Return (x, y) of the center of cell containing provided text 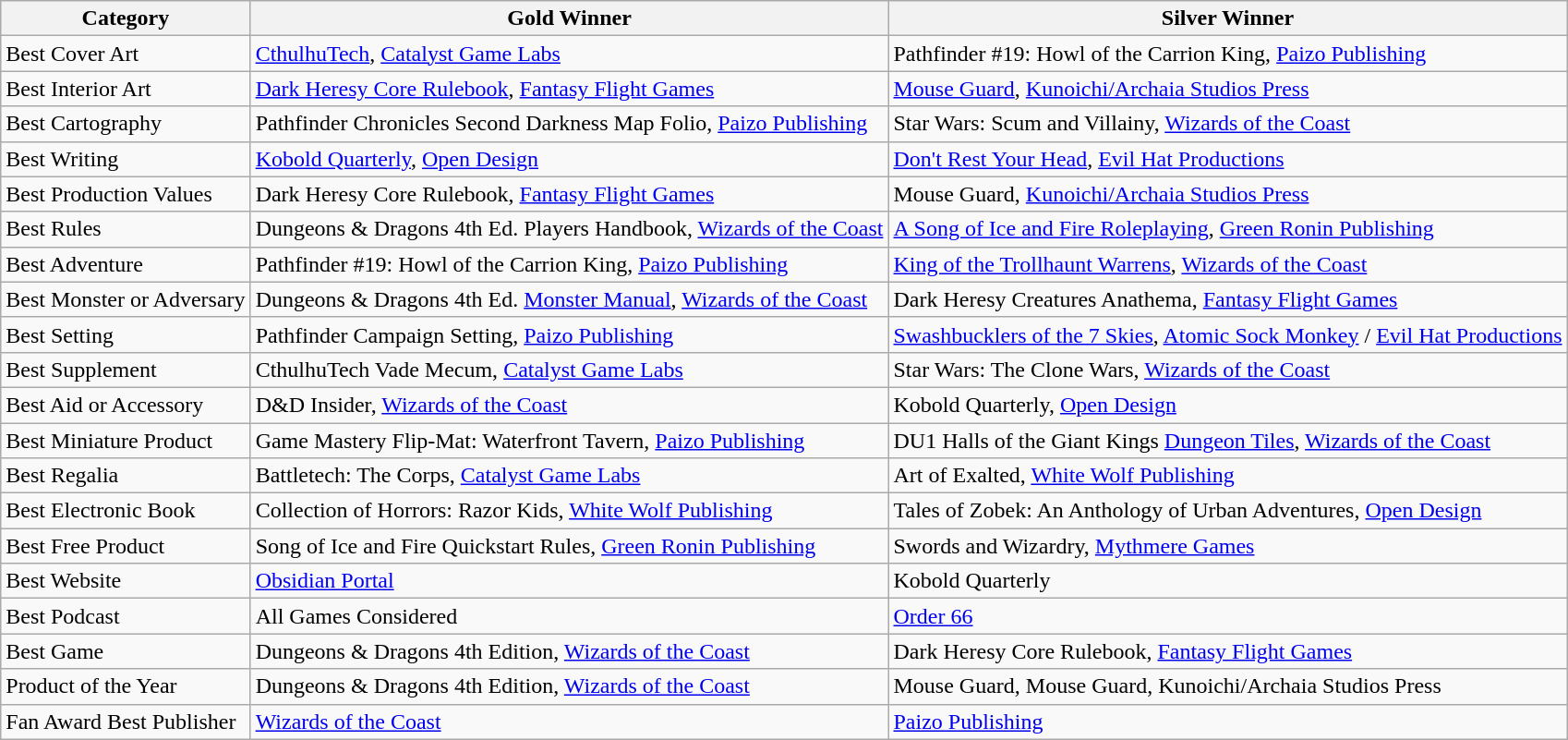
Best Game (126, 651)
Best Production Values (126, 194)
Wizards of the Coast (569, 722)
Song of Ice and Fire Quickstart Rules, Green Ronin Publishing (569, 546)
Pathfinder Chronicles Second Darkness Map Folio, Paizo Publishing (569, 124)
DU1 Halls of the Giant Kings Dungeon Tiles, Wizards of the Coast (1228, 441)
Dungeons & Dragons 4th Ed. Monster Manual, Wizards of the Coast (569, 299)
D&D Insider, Wizards of the Coast (569, 405)
Obsidian Portal (569, 581)
Best Monster or Adversary (126, 299)
Order 66 (1228, 616)
Best Setting (126, 334)
Best Podcast (126, 616)
Paizo Publishing (1228, 722)
Swashbucklers of the 7 Skies, Atomic Sock Monkey / Evil Hat Productions (1228, 334)
Don't Rest Your Head, Evil Hat Productions (1228, 159)
Best Website (126, 581)
CthulhuTech, Catalyst Game Labs (569, 54)
Best Cover Art (126, 54)
Best Free Product (126, 546)
Star Wars: The Clone Wars, Wizards of the Coast (1228, 370)
CthulhuTech Vade Mecum, Catalyst Game Labs (569, 370)
Best Electronic Book (126, 511)
Best Interior Art (126, 89)
Best Supplement (126, 370)
Best Miniature Product (126, 441)
A Song of Ice and Fire Roleplaying, Green Ronin Publishing (1228, 229)
Fan Award Best Publisher (126, 722)
Best Adventure (126, 264)
Pathfinder Campaign Setting, Paizo Publishing (569, 334)
Battletech: The Corps, Catalyst Game Labs (569, 476)
Silver Winner (1228, 18)
Best Regalia (126, 476)
Kobold Quarterly (1228, 581)
Tales of Zobek: An Anthology of Urban Adventures, Open Design (1228, 511)
Category (126, 18)
Best Cartography (126, 124)
Swords and Wizardry, Mythmere Games (1228, 546)
Best Rules (126, 229)
Game Mastery Flip-Mat: Waterfront Tavern, Paizo Publishing (569, 441)
Best Writing (126, 159)
King of the Trollhaunt Warrens, Wizards of the Coast (1228, 264)
All Games Considered (569, 616)
Gold Winner (569, 18)
Dungeons & Dragons 4th Ed. Players Handbook, Wizards of the Coast (569, 229)
Collection of Horrors: Razor Kids, White Wolf Publishing (569, 511)
Best Aid or Accessory (126, 405)
Star Wars: Scum and Villainy, Wizards of the Coast (1228, 124)
Mouse Guard, Mouse Guard, Kunoichi/Archaia Studios Press (1228, 686)
Art of Exalted, White Wolf Publishing (1228, 476)
Dark Heresy Creatures Anathema, Fantasy Flight Games (1228, 299)
Product of the Year (126, 686)
